Provide the (x, y) coordinate of the cell's center where the given text is located.  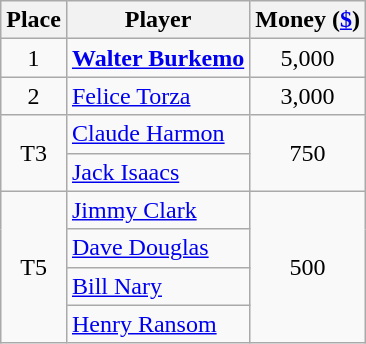
Player (158, 20)
Henry Ransom (158, 324)
Claude Harmon (158, 134)
Money ($) (308, 20)
Bill Nary (158, 286)
Walter Burkemo (158, 58)
Jimmy Clark (158, 210)
T3 (34, 153)
500 (308, 267)
Felice Torza (158, 96)
Dave Douglas (158, 248)
5,000 (308, 58)
2 (34, 96)
3,000 (308, 96)
T5 (34, 267)
Place (34, 20)
750 (308, 153)
Jack Isaacs (158, 172)
1 (34, 58)
